Extract the (X, Y) coordinate from the center of the cell holding the provided text.  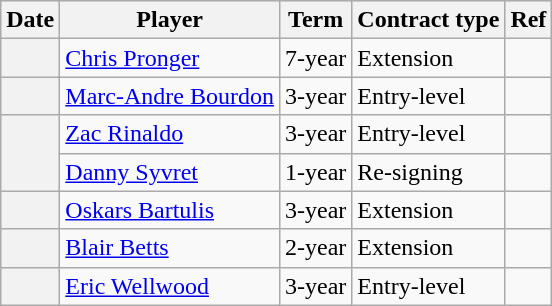
Eric Wellwood (170, 286)
Zac Rinaldo (170, 134)
Danny Syvret (170, 172)
Contract type (428, 20)
2-year (315, 248)
Date (30, 20)
1-year (315, 172)
Chris Pronger (170, 58)
Marc-Andre Bourdon (170, 96)
Oskars Bartulis (170, 210)
Ref (528, 20)
Player (170, 20)
Blair Betts (170, 248)
Re-signing (428, 172)
7-year (315, 58)
Term (315, 20)
